Find where the given text appears and provide that cell's center as [X, Y] coordinate. 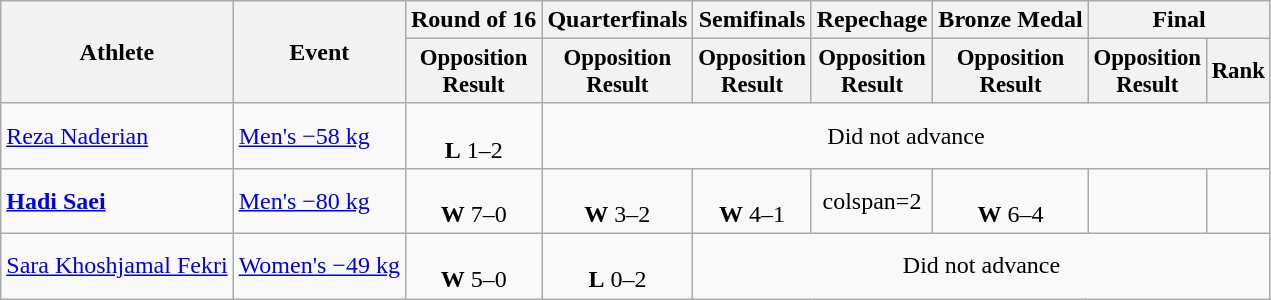
W 5–0 [473, 266]
Event [319, 52]
colspan=2 [872, 200]
W 7–0 [473, 200]
W 4–1 [752, 200]
Men's −58 kg [319, 136]
Sara Khoshjamal Fekri [117, 266]
Semifinals [752, 20]
Repechage [872, 20]
Athlete [117, 52]
Round of 16 [473, 20]
Women's −49 kg [319, 266]
W 3–2 [618, 200]
Rank [1238, 72]
Reza Naderian [117, 136]
Bronze Medal [1010, 20]
Final [1179, 20]
Men's −80 kg [319, 200]
L 0–2 [618, 266]
Hadi Saei [117, 200]
L 1–2 [473, 136]
W 6–4 [1010, 200]
Quarterfinals [618, 20]
